Extract the [X, Y] coordinate from the center of the cell holding the provided text.  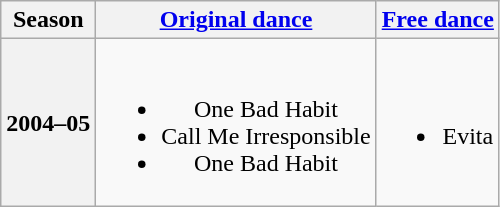
Evita [438, 122]
Original dance [236, 20]
Season [48, 20]
Free dance [438, 20]
2004–05 [48, 122]
One Bad Habit Call Me Irresponsible One Bad Habit [236, 122]
